Provide the [X, Y] coordinate of the cell's center where the given text is located.  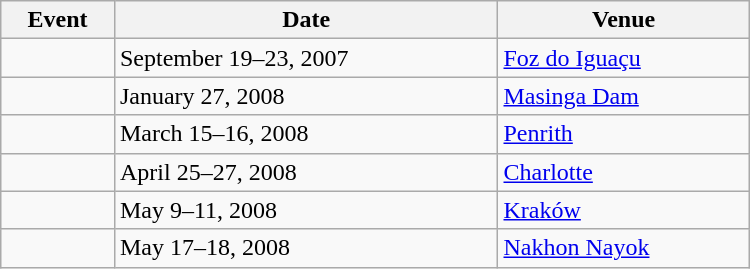
March 15–16, 2008 [306, 134]
January 27, 2008 [306, 96]
Nakhon Nayok [624, 248]
Date [306, 20]
May 17–18, 2008 [306, 248]
Masinga Dam [624, 96]
Penrith [624, 134]
Kraków [624, 210]
May 9–11, 2008 [306, 210]
Foz do Iguaçu [624, 58]
Venue [624, 20]
April 25–27, 2008 [306, 172]
September 19–23, 2007 [306, 58]
Event [58, 20]
Charlotte [624, 172]
